Return the (X, Y) coordinate for the center point of the cell that contains the specified text.  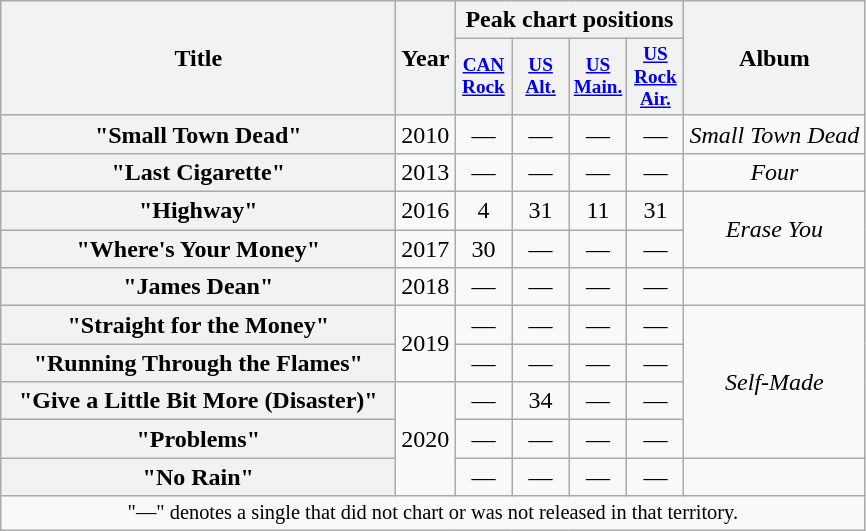
Title (198, 58)
Year (426, 58)
2013 (426, 173)
30 (484, 249)
"Straight for the Money" (198, 325)
11 (598, 211)
"Small Town Dead" (198, 134)
USRockAir. (656, 78)
2020 (426, 439)
34 (540, 401)
USMain. (598, 78)
Small Town Dead (774, 134)
2016 (426, 211)
"No Rain" (198, 477)
2017 (426, 249)
Album (774, 58)
2018 (426, 287)
"Where's Your Money" (198, 249)
Self-Made (774, 382)
Four (774, 173)
"Problems" (198, 439)
"James Dean" (198, 287)
Erase You (774, 230)
"Running Through the Flames" (198, 363)
CANRock (484, 78)
USAlt. (540, 78)
2010 (426, 134)
"Highway" (198, 211)
4 (484, 211)
Peak chart positions (570, 20)
"Give a Little Bit More (Disaster)" (198, 401)
"Last Cigarette" (198, 173)
"—" denotes a single that did not chart or was not released in that territory. (433, 513)
2019 (426, 344)
